Return (x, y) of the center of cell containing provided text 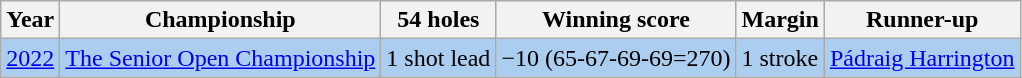
Pádraig Harrington (922, 58)
54 holes (438, 20)
1 shot lead (438, 58)
Year (30, 20)
Margin (780, 20)
Winning score (616, 20)
1 stroke (780, 58)
2022 (30, 58)
The Senior Open Championship (220, 58)
Runner-up (922, 20)
Championship (220, 20)
−10 (65-67-69-69=270) (616, 58)
